Detect which cell encompasses the target text, then output its (x, y) center coordinate. 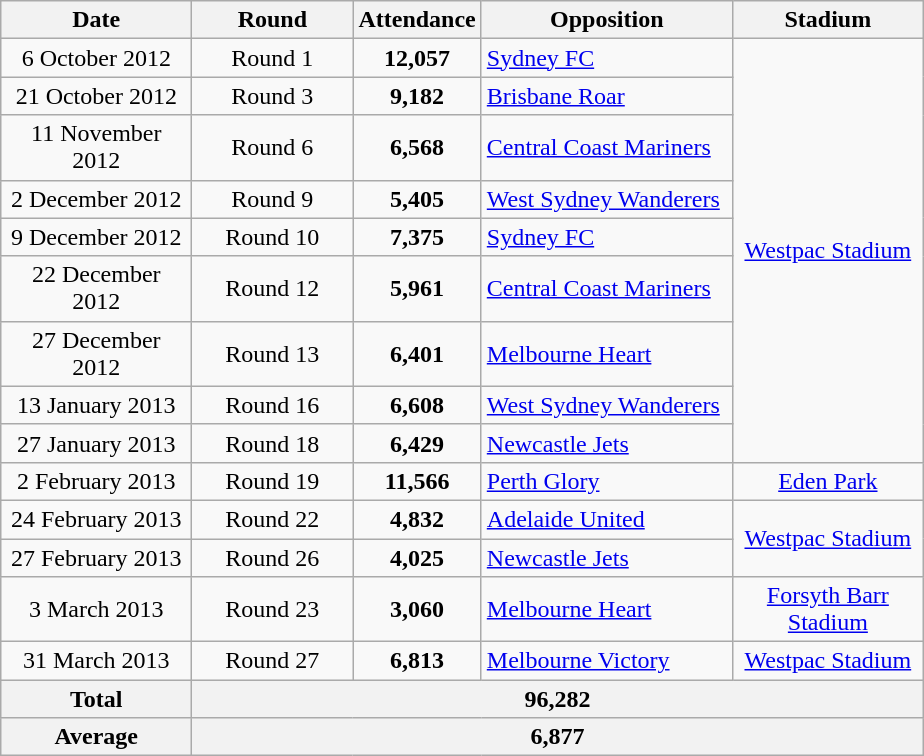
22 December 2012 (96, 288)
Opposition (606, 20)
5,405 (417, 199)
Round 13 (272, 354)
27 February 2013 (96, 557)
Round 22 (272, 519)
Round 19 (272, 481)
Round 27 (272, 661)
Date (96, 20)
Round 9 (272, 199)
Round 1 (272, 58)
Perth Glory (606, 481)
9 December 2012 (96, 237)
Round 3 (272, 96)
31 March 2013 (96, 661)
Brisbane Roar (606, 96)
Forsyth Barr Stadium (828, 610)
Adelaide United (606, 519)
6,401 (417, 354)
3 March 2013 (96, 610)
11 November 2012 (96, 148)
6,877 (558, 737)
4,025 (417, 557)
Melbourne Victory (606, 661)
7,375 (417, 237)
3,060 (417, 610)
Round 6 (272, 148)
Round 26 (272, 557)
Round 23 (272, 610)
5,961 (417, 288)
Round 18 (272, 443)
12,057 (417, 58)
24 February 2013 (96, 519)
4,832 (417, 519)
6 October 2012 (96, 58)
Attendance (417, 20)
6,608 (417, 405)
Round 10 (272, 237)
96,282 (558, 699)
11,566 (417, 481)
6,568 (417, 148)
27 January 2013 (96, 443)
2 December 2012 (96, 199)
13 January 2013 (96, 405)
Stadium (828, 20)
Round 16 (272, 405)
2 February 2013 (96, 481)
Average (96, 737)
27 December 2012 (96, 354)
21 October 2012 (96, 96)
Eden Park (828, 481)
Round 12 (272, 288)
Total (96, 699)
9,182 (417, 96)
6,813 (417, 661)
6,429 (417, 443)
Round (272, 20)
